Pinpoint the cell where the given text exists, returning its [x, y] midpoint coordinate. 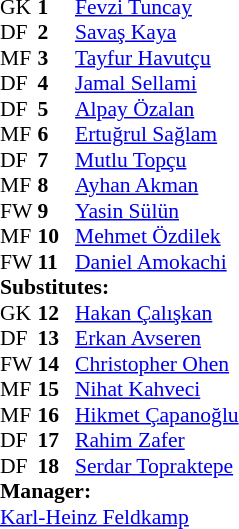
Hakan Çalışkan [157, 313]
Rahim Zafer [157, 441]
8 [57, 185]
9 [57, 211]
3 [57, 58]
Savaş Kaya [157, 33]
6 [57, 135]
11 [57, 262]
18 [57, 466]
Mehmet Özdilek [157, 237]
Nihat Kahveci [157, 389]
Manager: [120, 491]
Serdar Topraktepe [157, 466]
Mutlu Topçu [157, 160]
13 [57, 339]
Daniel Amokachi [157, 262]
Ertuğrul Sağlam [157, 135]
Jamal Sellami [157, 83]
Alpay Özalan [157, 109]
16 [57, 415]
14 [57, 364]
Hikmet Çapanoğlu [157, 415]
17 [57, 441]
15 [57, 389]
5 [57, 109]
7 [57, 160]
Substitutes: [120, 287]
2 [57, 33]
10 [57, 237]
4 [57, 83]
Tayfur Havutçu [157, 58]
Christopher Ohen [157, 364]
Ayhan Akman [157, 185]
Erkan Avseren [157, 339]
12 [57, 313]
GK [19, 313]
Yasin Sülün [157, 211]
